Find where the given text appears and provide that cell's center as (X, Y) coordinate. 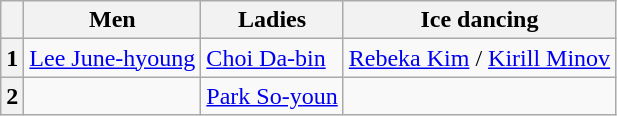
2 (12, 96)
Ladies (272, 20)
Lee June-hyoung (112, 58)
Ice dancing (479, 20)
1 (12, 58)
Park So-youn (272, 96)
Rebeka Kim / Kirill Minov (479, 58)
Men (112, 20)
Choi Da-bin (272, 58)
